Locate the cell with the specified text and output its (x, y) center coordinate. 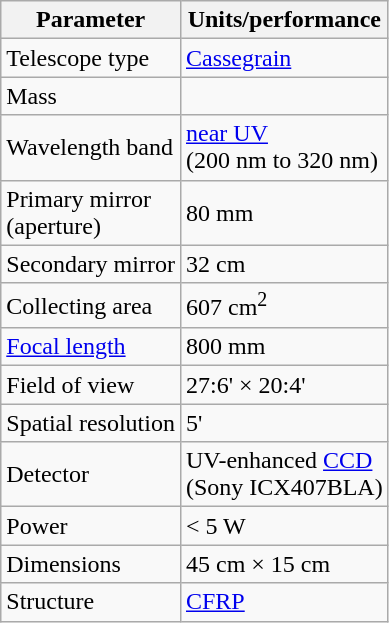
45 cm × 15 cm (284, 564)
Field of view (91, 385)
27:6' × 20:4' (284, 385)
< 5 W (284, 526)
Parameter (91, 20)
Focal length (91, 347)
UV-enhanced CCD(Sony ICX407BLA) (284, 474)
32 cm (284, 264)
Secondary mirror (91, 264)
5' (284, 423)
Structure (91, 602)
Cassegrain (284, 58)
Mass (91, 96)
near UV(200 nm to 320 nm) (284, 148)
Detector (91, 474)
Wavelength band (91, 148)
Collecting area (91, 306)
Primary mirror(aperture) (91, 212)
Units/performance (284, 20)
CFRP (284, 602)
80 mm (284, 212)
607 cm2 (284, 306)
Dimensions (91, 564)
Spatial resolution (91, 423)
Power (91, 526)
Telescope type (91, 58)
800 mm (284, 347)
